Output the [x, y] coordinate of the center of the cell containing the given text.  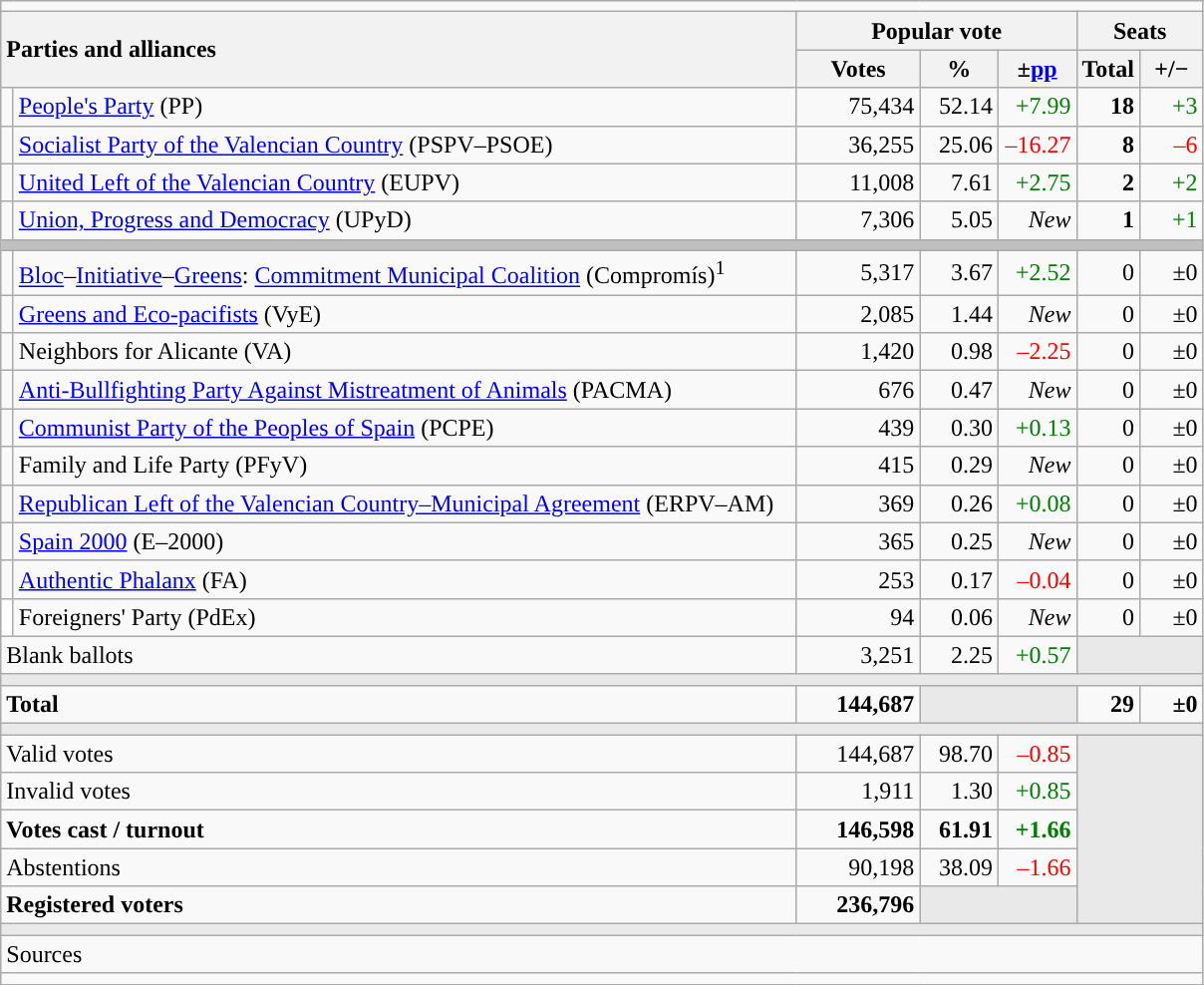
Greens and Eco-pacifists (VyE) [405, 314]
Union, Progress and Democracy (UPyD) [405, 220]
146,598 [858, 829]
Family and Life Party (PFyV) [405, 466]
Bloc–Initiative–Greens: Commitment Municipal Coalition (Compromís)1 [405, 273]
25.06 [959, 145]
–16.27 [1037, 145]
People's Party (PP) [405, 107]
2,085 [858, 314]
0.25 [959, 541]
Foreigners' Party (PdEx) [405, 617]
3.67 [959, 273]
–1.66 [1037, 867]
0.30 [959, 428]
29 [1108, 704]
1,420 [858, 352]
1.30 [959, 792]
439 [858, 428]
0.17 [959, 579]
0.47 [959, 390]
–6 [1172, 145]
236,796 [858, 905]
Sources [602, 954]
+2 [1172, 182]
90,198 [858, 867]
+7.99 [1037, 107]
+2.75 [1037, 182]
Popular vote [937, 31]
Invalid votes [399, 792]
Republican Left of the Valencian Country–Municipal Agreement (ERPV–AM) [405, 503]
+0.08 [1037, 503]
369 [858, 503]
1.44 [959, 314]
–2.25 [1037, 352]
Seats [1140, 31]
98.70 [959, 754]
0.98 [959, 352]
5.05 [959, 220]
0.06 [959, 617]
0.26 [959, 503]
8 [1108, 145]
61.91 [959, 829]
Votes cast / turnout [399, 829]
5,317 [858, 273]
–0.85 [1037, 754]
Anti-Bullfighting Party Against Mistreatment of Animals (PACMA) [405, 390]
–0.04 [1037, 579]
365 [858, 541]
1 [1108, 220]
18 [1108, 107]
+0.13 [1037, 428]
Blank ballots [399, 655]
+0.57 [1037, 655]
75,434 [858, 107]
Authentic Phalanx (FA) [405, 579]
Spain 2000 (E–2000) [405, 541]
+2.52 [1037, 273]
Communist Party of the Peoples of Spain (PCPE) [405, 428]
7,306 [858, 220]
±pp [1037, 69]
+3 [1172, 107]
94 [858, 617]
+1 [1172, 220]
Registered voters [399, 905]
Valid votes [399, 754]
676 [858, 390]
38.09 [959, 867]
Socialist Party of the Valencian Country (PSPV–PSOE) [405, 145]
Neighbors for Alicante (VA) [405, 352]
% [959, 69]
2.25 [959, 655]
United Left of the Valencian Country (EUPV) [405, 182]
253 [858, 579]
36,255 [858, 145]
1,911 [858, 792]
415 [858, 466]
Parties and alliances [399, 50]
7.61 [959, 182]
2 [1108, 182]
3,251 [858, 655]
52.14 [959, 107]
+/− [1172, 69]
+0.85 [1037, 792]
Votes [858, 69]
Abstentions [399, 867]
11,008 [858, 182]
+1.66 [1037, 829]
0.29 [959, 466]
